Provide the (x, y) coordinate of the cell's center where the given text is located.  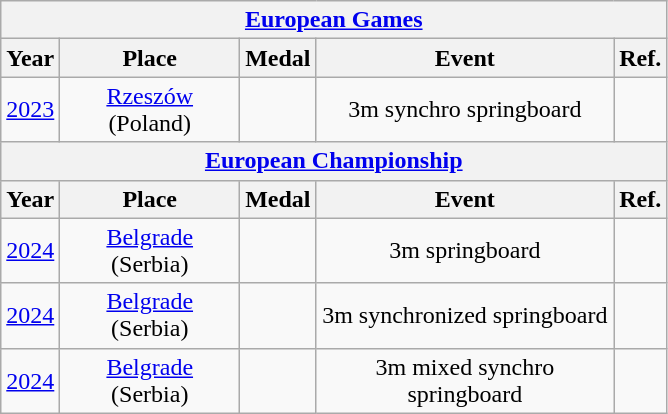
European Games (334, 20)
3m synchronized springboard (465, 316)
3m springboard (465, 250)
2023 (30, 110)
3m mixed synchro springboard (465, 380)
Rzeszów (Poland) (150, 110)
3m synchro springboard (465, 110)
European Championship (334, 161)
